From the cell containing the given text, extract its center point as (X, Y) coordinate. 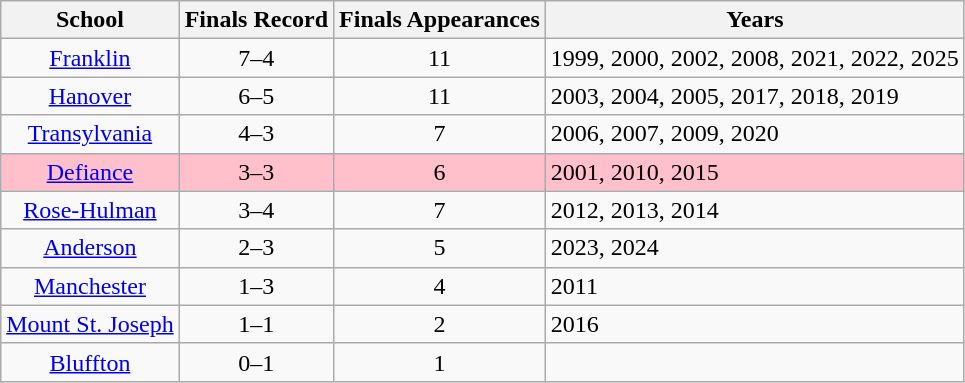
Rose-Hulman (90, 210)
2023, 2024 (754, 248)
Franklin (90, 58)
2006, 2007, 2009, 2020 (754, 134)
Defiance (90, 172)
2016 (754, 324)
2–3 (256, 248)
6 (440, 172)
Mount St. Joseph (90, 324)
Anderson (90, 248)
Bluffton (90, 362)
Manchester (90, 286)
2 (440, 324)
1–3 (256, 286)
6–5 (256, 96)
Years (754, 20)
3–4 (256, 210)
Finals Appearances (440, 20)
2011 (754, 286)
Transylvania (90, 134)
1–1 (256, 324)
2001, 2010, 2015 (754, 172)
4 (440, 286)
0–1 (256, 362)
5 (440, 248)
Hanover (90, 96)
2012, 2013, 2014 (754, 210)
7–4 (256, 58)
School (90, 20)
1999, 2000, 2002, 2008, 2021, 2022, 2025 (754, 58)
1 (440, 362)
2003, 2004, 2005, 2017, 2018, 2019 (754, 96)
Finals Record (256, 20)
3–3 (256, 172)
4–3 (256, 134)
